Output the [X, Y] coordinate of the center of the cell containing the given text.  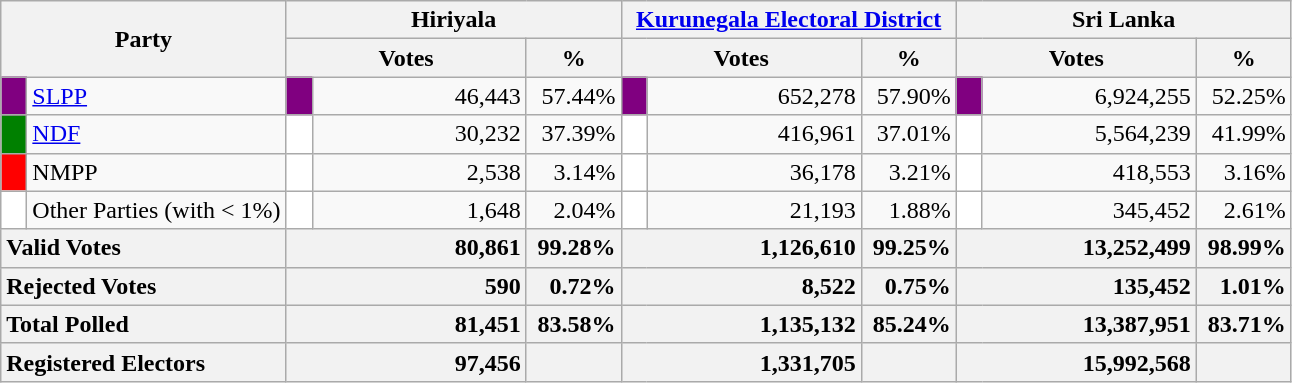
Total Polled [144, 324]
21,193 [754, 210]
3.21% [908, 172]
Sri Lanka [1124, 20]
80,861 [406, 248]
13,252,499 [1076, 248]
Kurunegala Electoral District [788, 20]
83.71% [1244, 324]
13,387,951 [1076, 324]
46,443 [419, 96]
36,178 [754, 172]
98.99% [1244, 248]
2.61% [1244, 210]
345,452 [1089, 210]
416,961 [754, 134]
1,331,705 [741, 362]
2.04% [574, 210]
30,232 [419, 134]
99.25% [908, 248]
1,135,132 [741, 324]
SLPP [156, 96]
5,564,239 [1089, 134]
418,553 [1089, 172]
NDF [156, 134]
1,126,610 [741, 248]
97,456 [406, 362]
57.90% [908, 96]
8,522 [741, 286]
Other Parties (with < 1%) [156, 210]
83.58% [574, 324]
3.14% [574, 172]
3.16% [1244, 172]
41.99% [1244, 134]
Registered Electors [144, 362]
1.88% [908, 210]
2,538 [419, 172]
0.75% [908, 286]
Party [144, 39]
85.24% [908, 324]
6,924,255 [1089, 96]
652,278 [754, 96]
NMPP [156, 172]
81,451 [406, 324]
1.01% [1244, 286]
135,452 [1076, 286]
37.01% [908, 134]
Hiriyala [454, 20]
Valid Votes [144, 248]
590 [406, 286]
52.25% [1244, 96]
57.44% [574, 96]
1,648 [419, 210]
0.72% [574, 286]
37.39% [574, 134]
Rejected Votes [144, 286]
99.28% [574, 248]
15,992,568 [1076, 362]
